Extract the (X, Y) coordinate from the center of the cell holding the provided text.  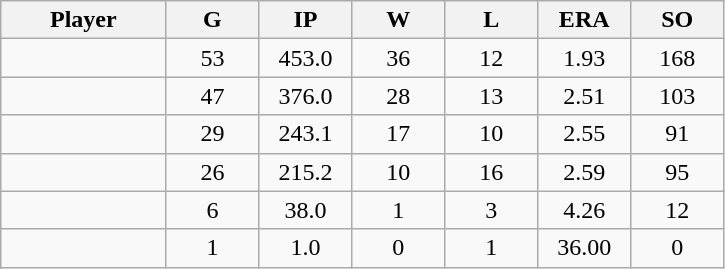
16 (492, 172)
103 (678, 96)
453.0 (306, 58)
91 (678, 134)
2.55 (584, 134)
17 (398, 134)
38.0 (306, 210)
47 (212, 96)
28 (398, 96)
2.59 (584, 172)
26 (212, 172)
G (212, 20)
6 (212, 210)
L (492, 20)
168 (678, 58)
53 (212, 58)
4.26 (584, 210)
376.0 (306, 96)
95 (678, 172)
29 (212, 134)
IP (306, 20)
1.0 (306, 248)
SO (678, 20)
W (398, 20)
215.2 (306, 172)
243.1 (306, 134)
2.51 (584, 96)
Player (84, 20)
ERA (584, 20)
3 (492, 210)
13 (492, 96)
36.00 (584, 248)
1.93 (584, 58)
36 (398, 58)
